Return [x, y] of the center of cell containing provided text 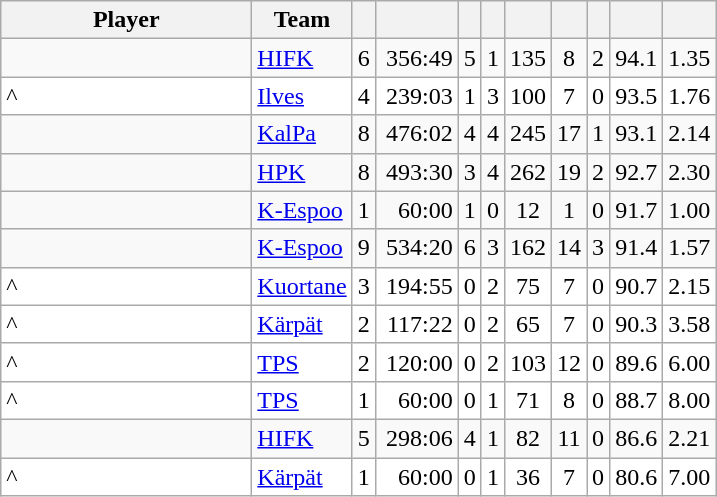
356:49 [416, 58]
103 [528, 362]
89.6 [636, 362]
2.15 [690, 286]
90.7 [636, 286]
65 [528, 324]
1.00 [690, 210]
476:02 [416, 134]
117:22 [416, 324]
262 [528, 172]
8.00 [690, 400]
94.1 [636, 58]
2.14 [690, 134]
19 [568, 172]
91.4 [636, 248]
1.35 [690, 58]
2.30 [690, 172]
93.5 [636, 96]
14 [568, 248]
11 [568, 438]
80.6 [636, 477]
90.3 [636, 324]
162 [528, 248]
194:55 [416, 286]
100 [528, 96]
3.58 [690, 324]
92.7 [636, 172]
Player [126, 20]
7.00 [690, 477]
120:00 [416, 362]
9 [364, 248]
86.6 [636, 438]
534:20 [416, 248]
1.57 [690, 248]
93.1 [636, 134]
Team [302, 20]
HPK [302, 172]
17 [568, 134]
1.76 [690, 96]
88.7 [636, 400]
Kuortane [302, 286]
71 [528, 400]
75 [528, 286]
2.21 [690, 438]
135 [528, 58]
KalPa [302, 134]
298:06 [416, 438]
6.00 [690, 362]
245 [528, 134]
36 [528, 477]
239:03 [416, 96]
493:30 [416, 172]
Ilves [302, 96]
82 [528, 438]
91.7 [636, 210]
